Detect which cell encompasses the target text, then output its [X, Y] center coordinate. 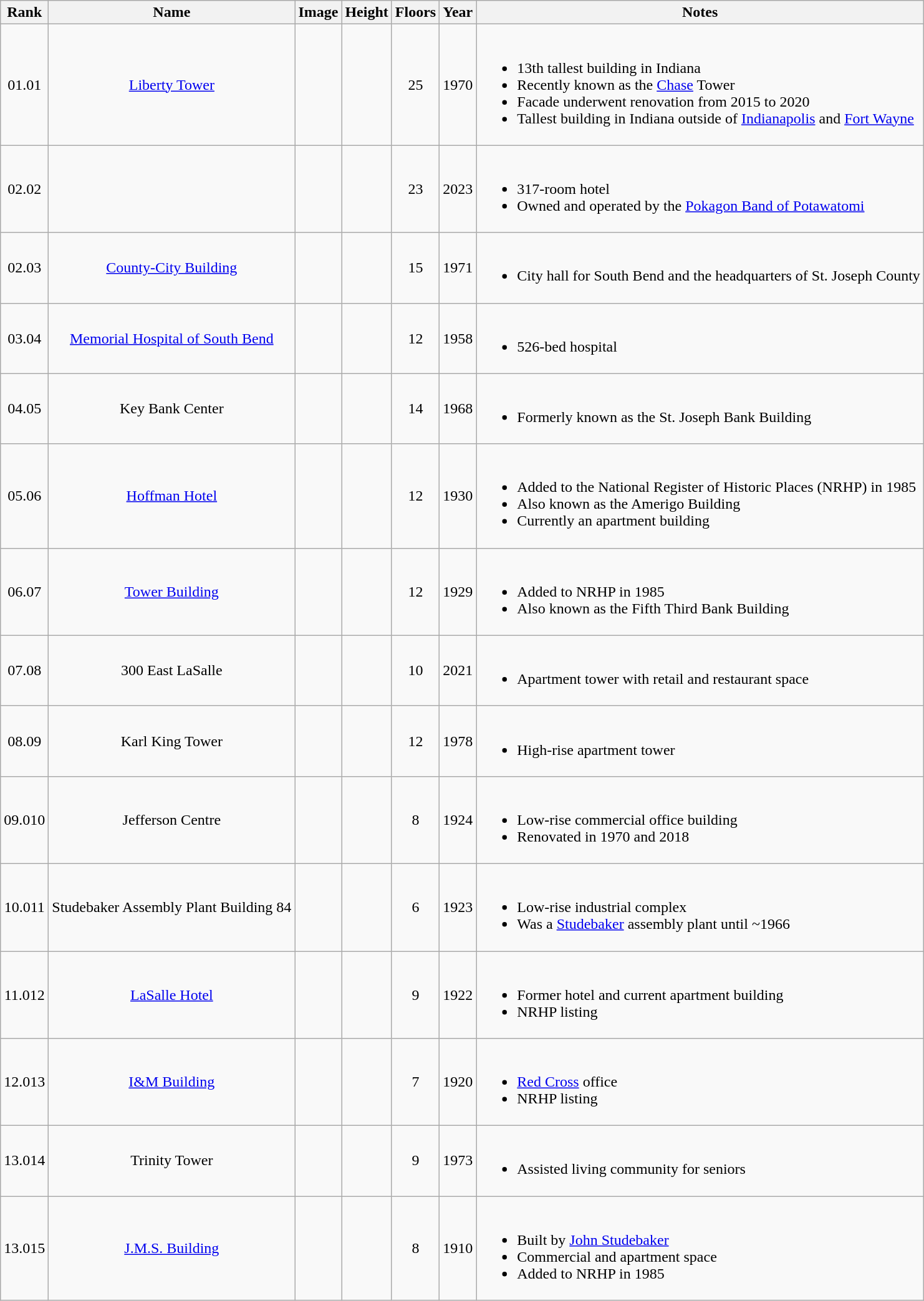
07.08 [25, 671]
01.01 [25, 85]
Notes [700, 12]
Rank [25, 12]
Former hotel and current apartment buildingNRHP listing [700, 995]
Floors [415, 12]
05.06 [25, 496]
526-bed hospital [700, 338]
6 [415, 907]
1973 [458, 1161]
Year [458, 12]
Apartment tower with retail and restaurant space [700, 671]
Built by John StudebakerCommercial and apartment spaceAdded to NRHP in 1985 [700, 1248]
Key Bank Center [172, 409]
Jefferson Centre [172, 820]
1978 [458, 741]
Name [172, 12]
1920 [458, 1082]
Karl King Tower [172, 741]
2021 [458, 671]
Added to the National Register of Historic Places (NRHP) in 1985Also known as the Amerigo BuildingCurrently an apartment building [700, 496]
09.010 [25, 820]
2023 [458, 189]
1930 [458, 496]
Formerly known as the St. Joseph Bank Building [700, 409]
Assisted living community for seniors [700, 1161]
13.015 [25, 1248]
Image [318, 12]
1970 [458, 85]
1922 [458, 995]
7 [415, 1082]
06.07 [25, 592]
25 [415, 85]
02.02 [25, 189]
High-rise apartment tower [700, 741]
Height [367, 12]
1929 [458, 592]
12.013 [25, 1082]
Hoffman Hotel [172, 496]
Low-rise industrial complexWas a Studebaker assembly plant until ~1966 [700, 907]
J.M.S. Building [172, 1248]
Memorial Hospital of South Bend [172, 338]
Low-rise commercial office buildingRenovated in 1970 and 2018 [700, 820]
Tower Building [172, 592]
Studebaker Assembly Plant Building 84 [172, 907]
I&M Building [172, 1082]
County-City Building [172, 268]
13.014 [25, 1161]
City hall for South Bend and the headquarters of St. Joseph County [700, 268]
Trinity Tower [172, 1161]
1958 [458, 338]
08.09 [25, 741]
1923 [458, 907]
02.03 [25, 268]
LaSalle Hotel [172, 995]
300 East LaSalle [172, 671]
04.05 [25, 409]
23 [415, 189]
1924 [458, 820]
10 [415, 671]
Added to NRHP in 1985Also known as the Fifth Third Bank Building [700, 592]
10.011 [25, 907]
1968 [458, 409]
11.012 [25, 995]
Liberty Tower [172, 85]
1910 [458, 1248]
15 [415, 268]
1971 [458, 268]
14 [415, 409]
317-room hotelOwned and operated by the Pokagon Band of Potawatomi [700, 189]
03.04 [25, 338]
Red Cross officeNRHP listing [700, 1082]
